Detect which cell encompasses the target text, then output its [x, y] center coordinate. 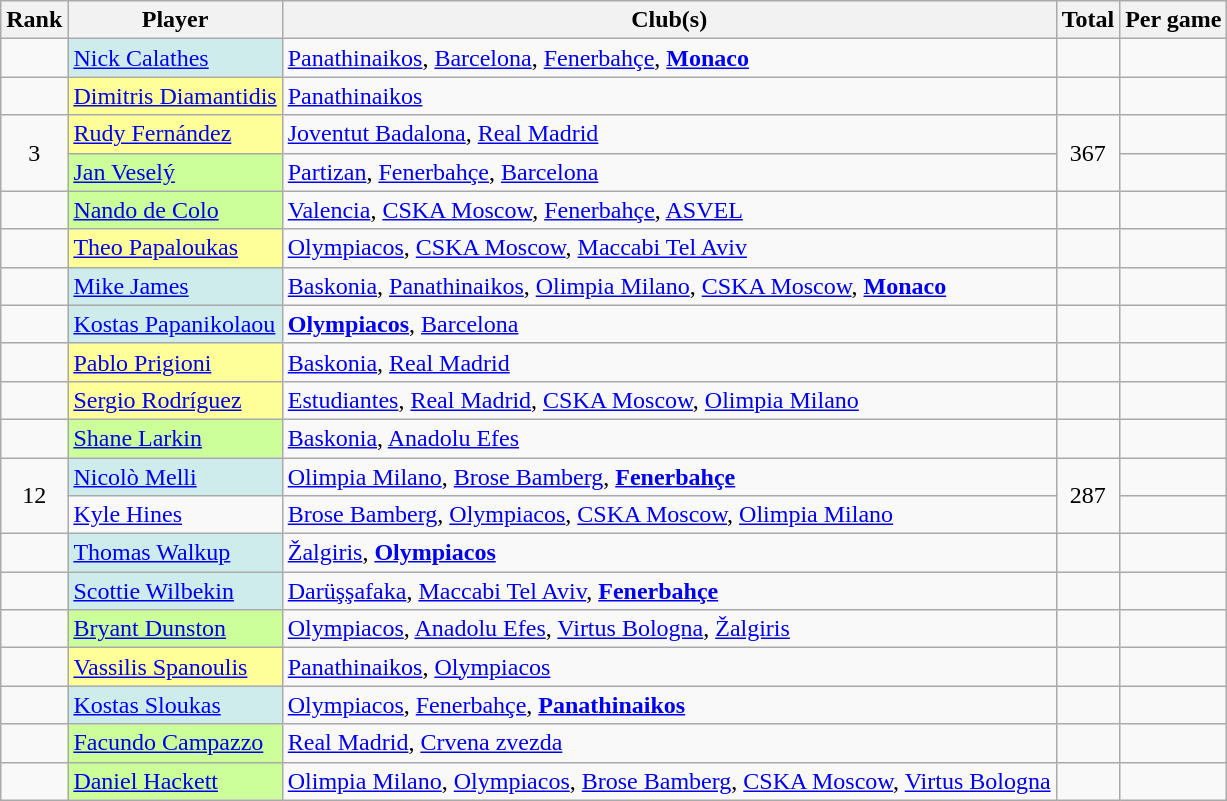
Dimitris Diamantidis [175, 96]
3 [34, 153]
Total [1088, 20]
Rank [34, 20]
Scottie Wilbekin [175, 591]
Brose Bamberg, Olympiacos, CSKA Moscow, Olimpia Milano [669, 515]
Kyle Hines [175, 515]
Žalgiris, Olympiacos [669, 553]
Rudy Fernández [175, 134]
Pablo Prigioni [175, 362]
Facundo Campazzo [175, 743]
Baskonia, Real Madrid [669, 362]
Bryant Dunston [175, 629]
Thomas Walkup [175, 553]
Real Madrid, Crvena zvezda [669, 743]
Theo Papaloukas [175, 248]
Nando de Colo [175, 210]
Sergio Rodríguez [175, 400]
Jan Veselý [175, 172]
Player [175, 20]
Kostas Papanikolaou [175, 324]
Baskonia, Panathinaikos, Olimpia Milano, CSKA Moscow, Monaco [669, 286]
Joventut Badalona, Real Madrid [669, 134]
Olympiacos, Barcelona [669, 324]
Darüşşafaka, Maccabi Tel Aviv, Fenerbahçe [669, 591]
Panathinaikos, Barcelona, Fenerbahçe, Monaco [669, 58]
Estudiantes, Real Madrid, CSKA Moscow, Olimpia Milano [669, 400]
Nick Calathes [175, 58]
Club(s) [669, 20]
Olympiacos, Anadolu Efes, Virtus Bologna, Žalgiris [669, 629]
Mike James [175, 286]
Olympiacos, Fenerbahçe, Panathinaikos [669, 705]
Vassilis Spanoulis [175, 667]
12 [34, 496]
Olympiacos, CSKA Moscow, Maccabi Tel Aviv [669, 248]
Partizan, Fenerbahçe, Barcelona [669, 172]
Baskonia, Anadolu Efes [669, 438]
Kostas Sloukas [175, 705]
Panathinaikos, Olympiacos [669, 667]
367 [1088, 153]
Olimpia Milano, Olympiacos, Brose Bamberg, CSKA Moscow, Virtus Bologna [669, 781]
Nicolò Melli [175, 477]
287 [1088, 496]
Per game [1174, 20]
Shane Larkin [175, 438]
Valencia, CSKA Moscow, Fenerbahçe, ASVEL [669, 210]
Olimpia Milano, Brose Bamberg, Fenerbahçe [669, 477]
Daniel Hackett [175, 781]
Panathinaikos [669, 96]
